Return the (X, Y) coordinate for the center point of the cell that contains the specified text.  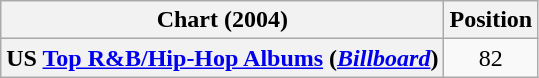
US Top R&B/Hip-Hop Albums (Billboard) (222, 58)
82 (491, 58)
Position (491, 20)
Chart (2004) (222, 20)
